Identify which cell holds the provided text, then report its [x, y] central coordinate. 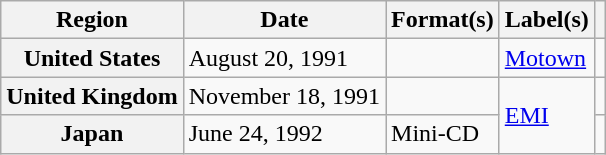
November 18, 1991 [284, 96]
Mini-CD [443, 134]
Format(s) [443, 20]
June 24, 1992 [284, 134]
EMI [546, 115]
Label(s) [546, 20]
Date [284, 20]
United States [92, 58]
United Kingdom [92, 96]
Region [92, 20]
Motown [546, 58]
August 20, 1991 [284, 58]
Japan [92, 134]
